Capture the cell that displays the provided text and extract its [x, y] central coordinate. 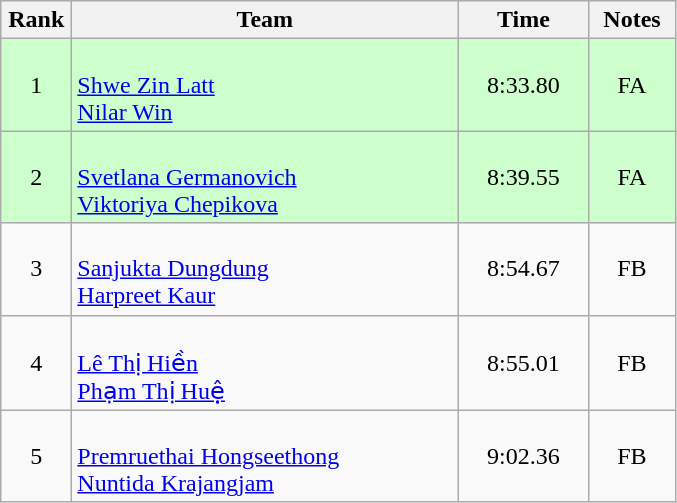
Lê Thị HiềnPhạm Thị Huệ [265, 362]
8:54.67 [524, 269]
4 [36, 362]
8:39.55 [524, 177]
Shwe Zin LattNilar Win [265, 85]
8:55.01 [524, 362]
Sanjukta DungdungHarpreet Kaur [265, 269]
9:02.36 [524, 456]
Team [265, 20]
5 [36, 456]
8:33.80 [524, 85]
1 [36, 85]
3 [36, 269]
2 [36, 177]
Time [524, 20]
Premruethai HongseethongNuntida Krajangjam [265, 456]
Notes [632, 20]
Svetlana GermanovichViktoriya Chepikova [265, 177]
Rank [36, 20]
